Detect which cell encompasses the target text, then output its (X, Y) center coordinate. 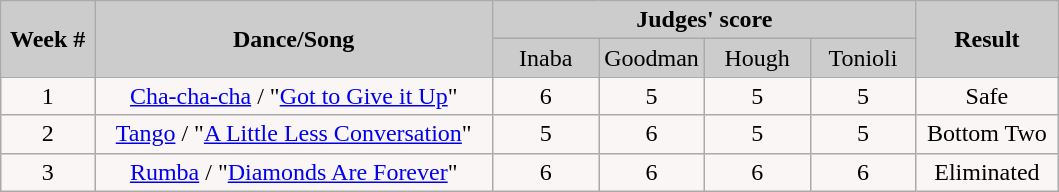
3 (48, 172)
Safe (987, 96)
Rumba / "Diamonds Are Forever" (294, 172)
Goodman (652, 58)
Dance/Song (294, 39)
1 (48, 96)
Hough (757, 58)
Inaba (546, 58)
Cha-cha-cha / "Got to Give it Up" (294, 96)
Eliminated (987, 172)
2 (48, 134)
Judges' score (704, 20)
Week # (48, 39)
Tango / "A Little Less Conversation" (294, 134)
Tonioli (863, 58)
Result (987, 39)
Bottom Two (987, 134)
